For the text-containing cell, return its midpoint in [x, y] coordinate format. 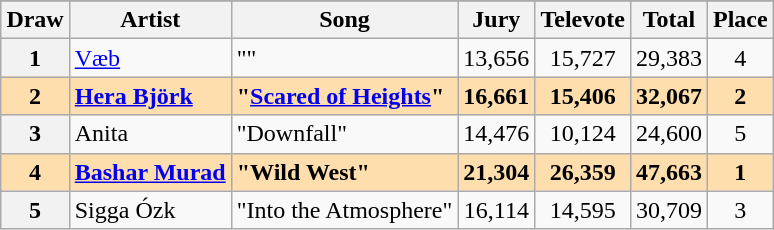
Song [344, 20]
30,709 [668, 210]
"Downfall" [344, 134]
24,600 [668, 134]
Total [668, 20]
16,114 [496, 210]
15,406 [582, 96]
Jury [496, 20]
Artist [150, 20]
14,476 [496, 134]
14,595 [582, 210]
21,304 [496, 172]
Televote [582, 20]
10,124 [582, 134]
Sigga Ózk [150, 210]
"" [344, 58]
15,727 [582, 58]
"Into the Atmosphere" [344, 210]
26,359 [582, 172]
"Scared of Heights" [344, 96]
Bashar Murad [150, 172]
Væb [150, 58]
Anita [150, 134]
29,383 [668, 58]
Hera Björk [150, 96]
Draw [35, 20]
47,663 [668, 172]
Place [740, 20]
32,067 [668, 96]
"Wild West" [344, 172]
16,661 [496, 96]
13,656 [496, 58]
